Output the [x, y] coordinate of the center of the cell containing the given text.  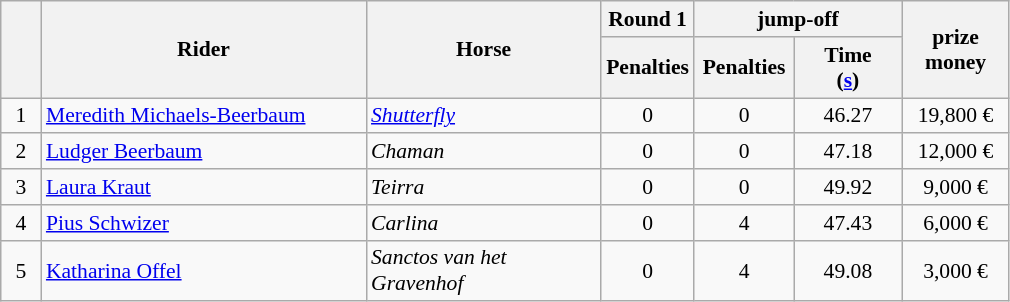
Katharina Offel [204, 270]
6,000 € [956, 223]
47.18 [848, 152]
Meredith Michaels-Beerbaum [204, 116]
2 [21, 152]
49.08 [848, 270]
Shutterfly [484, 116]
prizemoney [956, 50]
5 [21, 270]
jump-off [798, 19]
12,000 € [956, 152]
49.92 [848, 187]
Chaman [484, 152]
Rider [204, 50]
Ludger Beerbaum [204, 152]
1 [21, 116]
47.43 [848, 223]
3 [21, 187]
Horse [484, 50]
Sanctos van het Gravenhof [484, 270]
3,000 € [956, 270]
9,000 € [956, 187]
Laura Kraut [204, 187]
46.27 [848, 116]
Teirra [484, 187]
Carlina [484, 223]
Pius Schwizer [204, 223]
19,800 € [956, 116]
Time(s) [848, 68]
Round 1 [648, 19]
